Return [X, Y] of the center of cell containing provided text 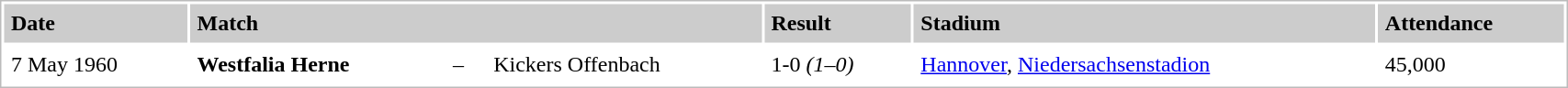
Attendance [1471, 23]
Result [838, 23]
– [465, 65]
Date [96, 23]
Kickers Offenbach [625, 65]
Stadium [1145, 23]
Match [476, 23]
Westfalia Herne [317, 65]
1-0 (1–0) [838, 65]
Hannover, Niedersachsenstadion [1145, 65]
7 May 1960 [96, 65]
45,000 [1471, 65]
